Search for the cell housing the specified text and yield its [X, Y] center coordinate. 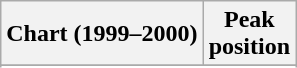
Peakposition [249, 34]
Chart (1999–2000) [102, 34]
